Scan for the cell matching the given text and deliver its [X, Y] coordinate at center. 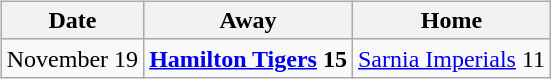
Home [451, 20]
Sarnia Imperials 11 [451, 58]
November 19 [72, 58]
Away [248, 20]
Hamilton Tigers 15 [248, 58]
Date [72, 20]
